Search for the cell housing the specified text and yield its [x, y] center coordinate. 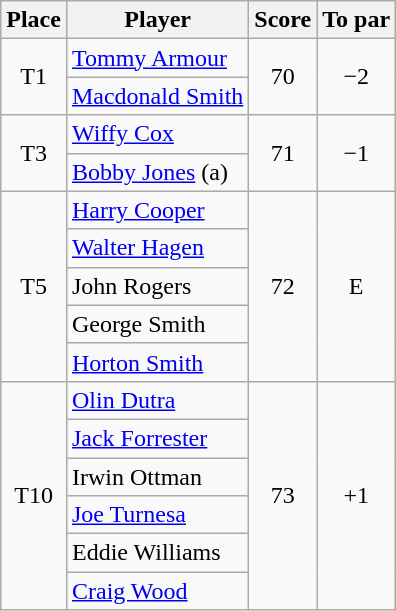
E [356, 286]
71 [283, 153]
Wiffy Cox [157, 134]
To par [356, 20]
Horton Smith [157, 362]
Joe Turnesa [157, 515]
Player [157, 20]
Craig Wood [157, 591]
+1 [356, 495]
Walter Hagen [157, 248]
Irwin Ottman [157, 477]
73 [283, 495]
70 [283, 77]
T5 [34, 286]
Eddie Williams [157, 553]
−2 [356, 77]
Harry Cooper [157, 210]
Jack Forrester [157, 438]
−1 [356, 153]
Olin Dutra [157, 400]
T3 [34, 153]
George Smith [157, 324]
72 [283, 286]
Macdonald Smith [157, 96]
Place [34, 20]
T10 [34, 495]
John Rogers [157, 286]
Score [283, 20]
Tommy Armour [157, 58]
Bobby Jones (a) [157, 172]
T1 [34, 77]
